For the text-containing cell, return its midpoint in [x, y] coordinate format. 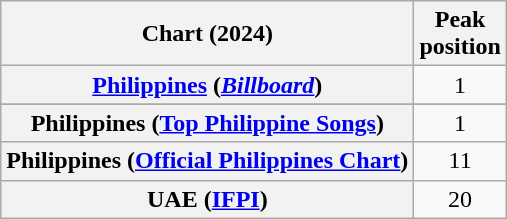
11 [460, 161]
Peakposition [460, 34]
20 [460, 199]
UAE (IFPI) [208, 199]
Philippines (Top Philippine Songs) [208, 123]
Philippines (Billboard) [208, 85]
Philippines (Official Philippines Chart) [208, 161]
Chart (2024) [208, 34]
